Search for the cell housing the specified text and yield its (X, Y) center coordinate. 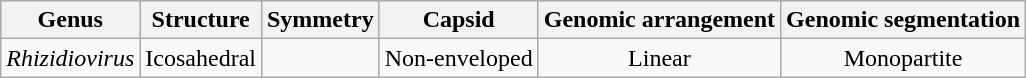
Genomic segmentation (904, 20)
Symmetry (320, 20)
Capsid (458, 20)
Rhizidiovirus (70, 58)
Monopartite (904, 58)
Non-enveloped (458, 58)
Genus (70, 20)
Icosahedral (201, 58)
Structure (201, 20)
Linear (659, 58)
Genomic arrangement (659, 20)
